Determine the (X, Y) coordinate at the center of the cell enclosing the given text.  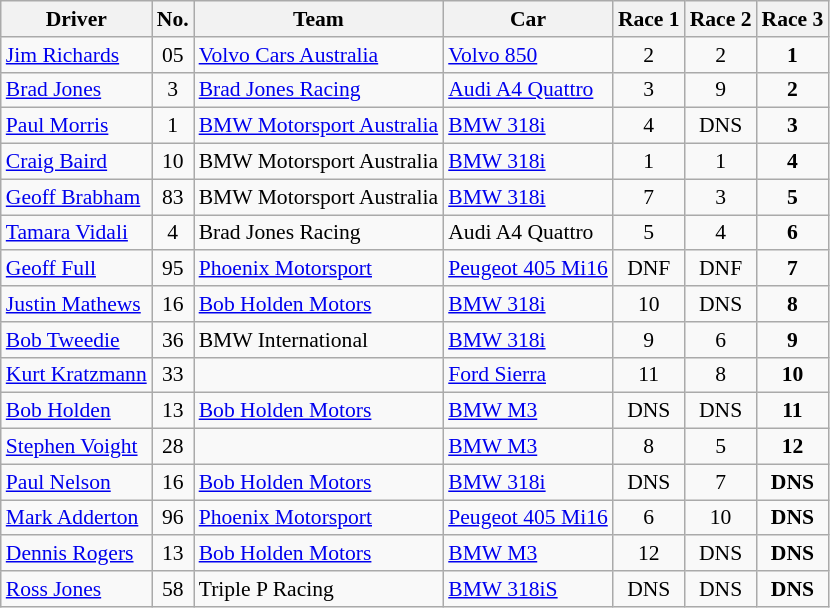
Brad Jones (76, 90)
Tamara Vidali (76, 233)
Paul Nelson (76, 482)
83 (173, 197)
Volvo Cars Australia (319, 55)
28 (173, 447)
Dennis Rogers (76, 554)
Car (528, 19)
Kurt Kratzmann (76, 375)
Driver (76, 19)
Volvo 850 (528, 55)
Ross Jones (76, 589)
Race 1 (649, 19)
96 (173, 518)
Jim Richards (76, 55)
Race 3 (793, 19)
Ford Sierra (528, 375)
58 (173, 589)
Geoff Brabham (76, 197)
36 (173, 340)
Paul Morris (76, 126)
Bob Holden (76, 411)
BMW 318iS (528, 589)
Bob Tweedie (76, 340)
Justin Mathews (76, 304)
Race 2 (721, 19)
Mark Adderton (76, 518)
Craig Baird (76, 162)
Team (319, 19)
95 (173, 269)
BMW International (319, 340)
Stephen Voight (76, 447)
05 (173, 55)
Triple P Racing (319, 589)
Geoff Full (76, 269)
No. (173, 19)
33 (173, 375)
